From the cell containing the given text, extract its center point as [x, y] coordinate. 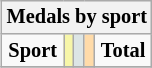
Medals by sport [77, 17]
Sport [33, 51]
Total [123, 51]
